Scan for the cell matching the given text and deliver its (X, Y) coordinate at center. 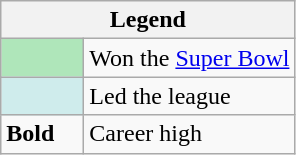
Led the league (190, 96)
Bold (42, 134)
Career high (190, 134)
Legend (148, 20)
Won the Super Bowl (190, 58)
